Provide the (x, y) coordinate of the cell's center where the given text is located.  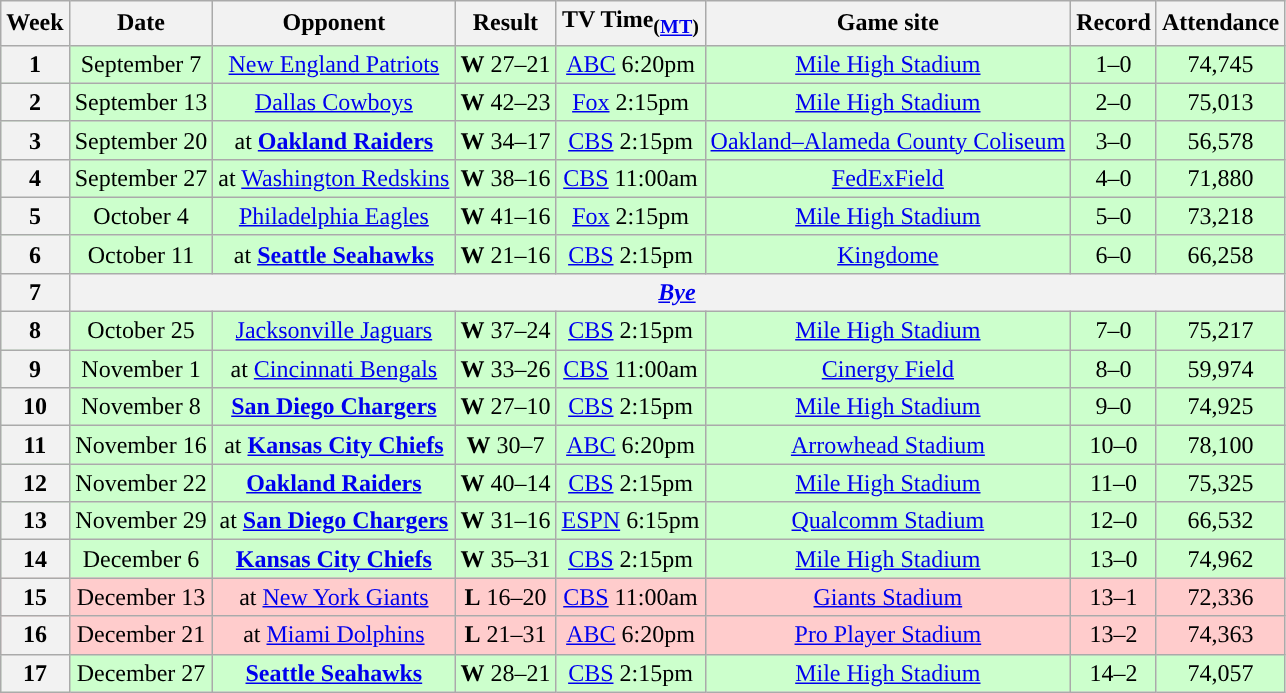
14–2 (1114, 673)
3–0 (1114, 140)
October 4 (141, 216)
at Seattle Seahawks (334, 254)
Dallas Cowboys (334, 102)
September 13 (141, 102)
November 22 (141, 483)
3 (35, 140)
at Oakland Raiders (334, 140)
at Miami Dolphins (334, 635)
W 27–10 (506, 407)
San Diego Chargers (334, 407)
Attendance (1220, 23)
December 21 (141, 635)
W 41–16 (506, 216)
7–0 (1114, 331)
November 1 (141, 369)
L 21–31 (506, 635)
Cinergy Field (888, 369)
71,880 (1220, 178)
8 (35, 331)
November 16 (141, 445)
13–1 (1114, 597)
66,258 (1220, 254)
W 40–14 (506, 483)
75,325 (1220, 483)
78,100 (1220, 445)
Week (35, 23)
12 (35, 483)
at Kansas City Chiefs (334, 445)
at Washington Redskins (334, 178)
W 31–16 (506, 521)
74,057 (1220, 673)
October 11 (141, 254)
Pro Player Stadium (888, 635)
Philadelphia Eagles (334, 216)
at New York Giants (334, 597)
W 34–17 (506, 140)
Seattle Seahawks (334, 673)
4–0 (1114, 178)
14 (35, 559)
W 30–7 (506, 445)
New England Patriots (334, 64)
74,363 (1220, 635)
Giants Stadium (888, 597)
Oakland Raiders (334, 483)
Qualcomm Stadium (888, 521)
TV Time(MT) (630, 23)
12–0 (1114, 521)
Kingdome (888, 254)
W 21–16 (506, 254)
October 25 (141, 331)
at San Diego Chargers (334, 521)
8–0 (1114, 369)
5 (35, 216)
Arrowhead Stadium (888, 445)
Opponent (334, 23)
9 (35, 369)
75,217 (1220, 331)
2 (35, 102)
December 13 (141, 597)
1–0 (1114, 64)
72,336 (1220, 597)
74,925 (1220, 407)
6 (35, 254)
59,974 (1220, 369)
5–0 (1114, 216)
December 6 (141, 559)
1 (35, 64)
Game site (888, 23)
4 (35, 178)
56,578 (1220, 140)
W 38–16 (506, 178)
74,745 (1220, 64)
at Cincinnati Bengals (334, 369)
W 42–23 (506, 102)
September 20 (141, 140)
2–0 (1114, 102)
Kansas City Chiefs (334, 559)
66,532 (1220, 521)
December 27 (141, 673)
Record (1114, 23)
6–0 (1114, 254)
W 33–26 (506, 369)
September 7 (141, 64)
W 28–21 (506, 673)
13 (35, 521)
75,013 (1220, 102)
17 (35, 673)
11 (35, 445)
November 8 (141, 407)
13–2 (1114, 635)
11–0 (1114, 483)
Oakland–Alameda County Coliseum (888, 140)
Date (141, 23)
13–0 (1114, 559)
9–0 (1114, 407)
W 35–31 (506, 559)
Jacksonville Jaguars (334, 331)
10 (35, 407)
ESPN 6:15pm (630, 521)
W 37–24 (506, 331)
10–0 (1114, 445)
15 (35, 597)
W 27–21 (506, 64)
Result (506, 23)
FedExField (888, 178)
16 (35, 635)
73,218 (1220, 216)
74,962 (1220, 559)
November 29 (141, 521)
7 (35, 292)
September 27 (141, 178)
Bye (677, 292)
L 16–20 (506, 597)
